Return (x, y) of the center of cell containing provided text 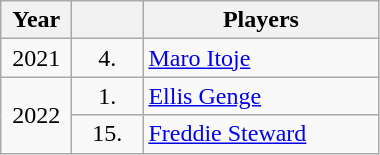
Freddie Steward (261, 134)
15. (108, 134)
2021 (36, 58)
Ellis Genge (261, 96)
2022 (36, 115)
Players (261, 20)
Year (36, 20)
1. (108, 96)
4. (108, 58)
Maro Itoje (261, 58)
